Locate the cell with the specified text and output its [X, Y] center coordinate. 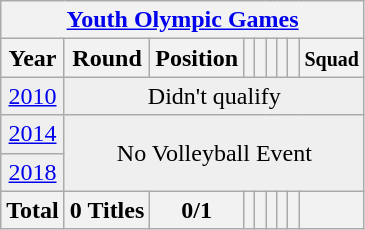
0 Titles [107, 210]
Total [33, 210]
2018 [33, 172]
Round [107, 58]
2010 [33, 96]
0/1 [197, 210]
Didn't qualify [214, 96]
Year [33, 58]
No Volleyball Event [214, 153]
Position [197, 58]
Youth Olympic Games [183, 20]
2014 [33, 134]
Squad [332, 58]
